Identify which cell holds the provided text, then report its [X, Y] central coordinate. 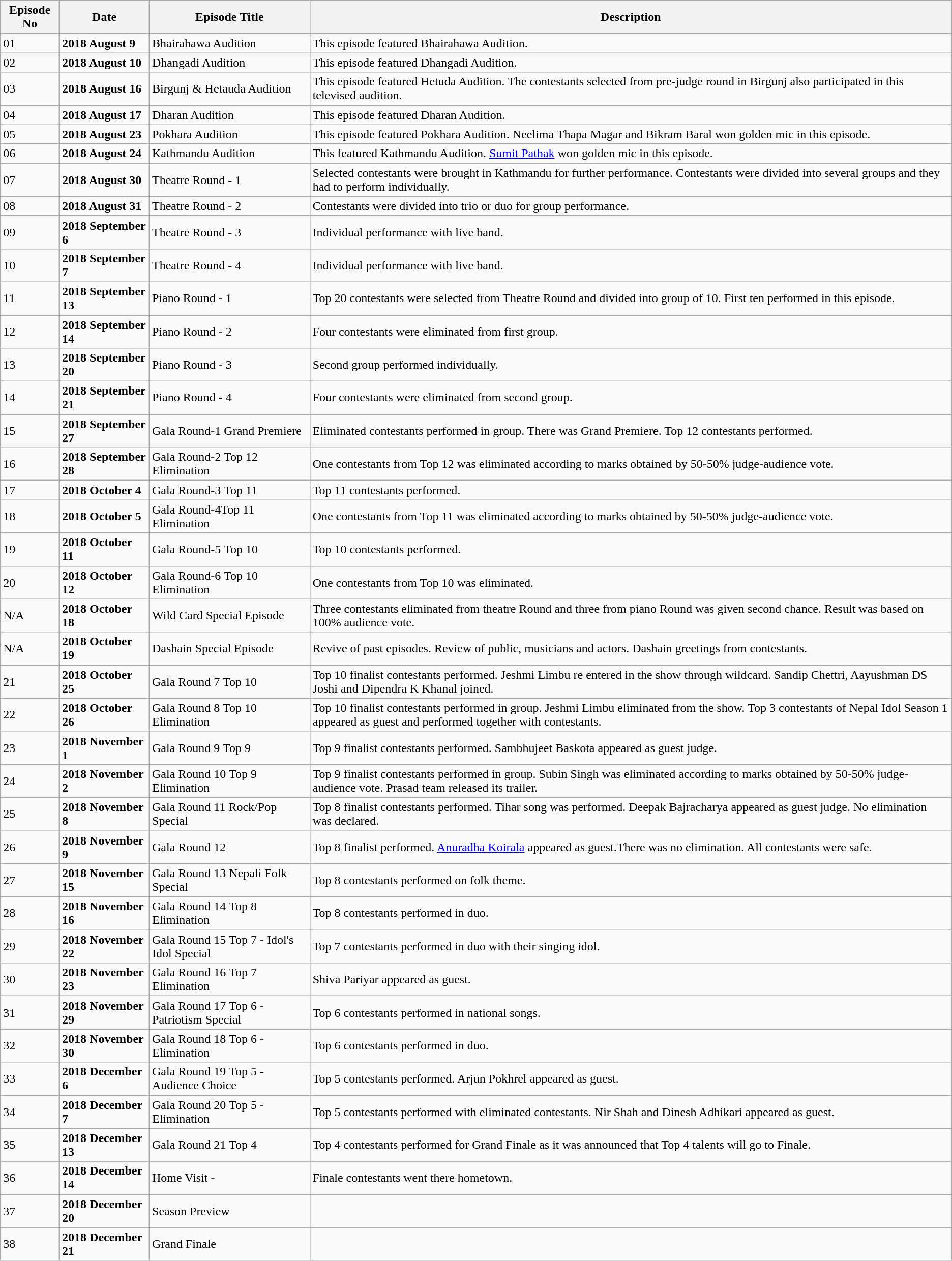
2018 September 7 [105, 265]
Gala Round 13 Nepali Folk Special [230, 881]
2018 September 27 [105, 431]
Top 8 finalist performed. Anuradha Koirala appeared as guest.There was no elimination. All contestants were safe. [631, 847]
This episode featured Dharan Audition. [631, 115]
Episode No [30, 17]
11 [30, 298]
Piano Round - 2 [230, 332]
34 [30, 1112]
Gala Round-3 Top 11 [230, 490]
2018 December 21 [105, 1244]
2018 December 7 [105, 1112]
Piano Round - 1 [230, 298]
2018 November 16 [105, 913]
32 [30, 1045]
This episode featured Dhangadi Audition. [631, 63]
Top 10 contestants performed. [631, 549]
Theatre Round - 2 [230, 206]
Gala Round 20 Top 5 - Elimination [230, 1112]
Top 11 contestants performed. [631, 490]
36 [30, 1178]
Gala Round 8 Top 10 Elimination [230, 715]
2018 December 13 [105, 1145]
Piano Round - 4 [230, 398]
2018 October 26 [105, 715]
Gala Round 11 Rock/Pop Special [230, 814]
2018 August 9 [105, 43]
Theatre Round - 3 [230, 232]
Four contestants were eliminated from second group. [631, 398]
Description [631, 17]
Gala Round-6 Top 10 Elimination [230, 583]
Bhairahawa Audition [230, 43]
One contestants from Top 11 was eliminated according to marks obtained by 50-50% judge-audience vote. [631, 517]
2018 November 8 [105, 814]
17 [30, 490]
2018 October 18 [105, 615]
One contestants from Top 12 was eliminated according to marks obtained by 50-50% judge-audience vote. [631, 464]
Birgunj & Hetauda Audition [230, 88]
Top 6 contestants performed in duo. [631, 1045]
Theatre Round - 4 [230, 265]
2018 December 6 [105, 1079]
26 [30, 847]
21 [30, 681]
2018 November 22 [105, 947]
2018 September 6 [105, 232]
Top 20 contestants were selected from Theatre Round and divided into group of 10. First ten performed in this episode. [631, 298]
2018 October 25 [105, 681]
Gala Round-1 Grand Premiere [230, 431]
Top 8 finalist contestants performed. Tihar song was performed. Deepak Bajracharya appeared as guest judge. No elimination was declared. [631, 814]
2018 November 9 [105, 847]
Top 4 contestants performed for Grand Finale as it was announced that Top 4 talents will go to Finale. [631, 1145]
Dharan Audition [230, 115]
2018 August 31 [105, 206]
2018 December 20 [105, 1211]
28 [30, 913]
Top 8 contestants performed on folk theme. [631, 881]
Gala Round 7 Top 10 [230, 681]
08 [30, 206]
23 [30, 747]
Gala Round-4Top 11 Elimination [230, 517]
30 [30, 979]
2018 November 2 [105, 781]
2018 November 29 [105, 1013]
Top 5 contestants performed. Arjun Pokhrel appeared as guest. [631, 1079]
Top 9 finalist contestants performed. Sambhujeet Baskota appeared as guest judge. [631, 747]
10 [30, 265]
Wild Card Special Episode [230, 615]
2018 September 28 [105, 464]
2018 August 10 [105, 63]
Four contestants were eliminated from first group. [631, 332]
Season Preview [230, 1211]
Home Visit - [230, 1178]
One contestants from Top 10 was eliminated. [631, 583]
Revive of past episodes. Review of public, musicians and actors. Dashain greetings from contestants. [631, 649]
04 [30, 115]
Gala Round 15 Top 7 - Idol's Idol Special [230, 947]
This featured Kathmandu Audition. Sumit Pathak won golden mic in this episode. [631, 154]
06 [30, 154]
Gala Round 10 Top 9 Elimination [230, 781]
Top 6 contestants performed in national songs. [631, 1013]
2018 September 13 [105, 298]
2018 October 11 [105, 549]
Gala Round 18 Top 6 - Elimination [230, 1045]
Theatre Round - 1 [230, 180]
2018 November 30 [105, 1045]
Pokhara Audition [230, 134]
Three contestants eliminated from theatre Round and three from piano Round was given second chance. Result was based on 100% audience vote. [631, 615]
Top 5 contestants performed with eliminated contestants. Nir Shah and Dinesh Adhikari appeared as guest. [631, 1112]
12 [30, 332]
07 [30, 180]
16 [30, 464]
01 [30, 43]
Kathmandu Audition [230, 154]
Gala Round 12 [230, 847]
03 [30, 88]
2018 August 24 [105, 154]
2018 October 4 [105, 490]
Gala Round 14 Top 8 Elimination [230, 913]
09 [30, 232]
37 [30, 1211]
This episode featured Hetuda Audition. The contestants selected from pre-judge round in Birgunj also participated in this televised audition. [631, 88]
15 [30, 431]
2018 December 14 [105, 1178]
2018 November 1 [105, 747]
2018 September 21 [105, 398]
Top 8 contestants performed in duo. [631, 913]
2018 September 14 [105, 332]
Episode Title [230, 17]
19 [30, 549]
22 [30, 715]
Dhangadi Audition [230, 63]
2018 August 30 [105, 180]
Dashain Special Episode [230, 649]
Gala Round-5 Top 10 [230, 549]
Gala Round-2 Top 12 Elimination [230, 464]
Piano Round - 3 [230, 365]
Shiva Pariyar appeared as guest. [631, 979]
Second group performed individually. [631, 365]
2018 November 23 [105, 979]
35 [30, 1145]
31 [30, 1013]
29 [30, 947]
Gala Round 16 Top 7 Elimination [230, 979]
18 [30, 517]
Grand Finale [230, 1244]
2018 August 16 [105, 88]
02 [30, 63]
Gala Round 21 Top 4 [230, 1145]
05 [30, 134]
20 [30, 583]
2018 October 12 [105, 583]
Date [105, 17]
38 [30, 1244]
This episode featured Bhairahawa Audition. [631, 43]
24 [30, 781]
2018 October 5 [105, 517]
Gala Round 9 Top 9 [230, 747]
14 [30, 398]
Gala Round 19 Top 5 - Audience Choice [230, 1079]
Top 7 contestants performed in duo with their singing idol. [631, 947]
Gala Round 17 Top 6 - Patriotism Special [230, 1013]
Eliminated contestants performed in group. There was Grand Premiere. Top 12 contestants performed. [631, 431]
27 [30, 881]
Contestants were divided into trio or duo for group performance. [631, 206]
2018 October 19 [105, 649]
2018 August 17 [105, 115]
2018 August 23 [105, 134]
25 [30, 814]
33 [30, 1079]
This episode featured Pokhara Audition. Neelima Thapa Magar and Bikram Baral won golden mic in this episode. [631, 134]
2018 November 15 [105, 881]
2018 September 20 [105, 365]
Finale contestants went there hometown. [631, 1178]
13 [30, 365]
